For the text-containing cell, return its midpoint in [x, y] coordinate format. 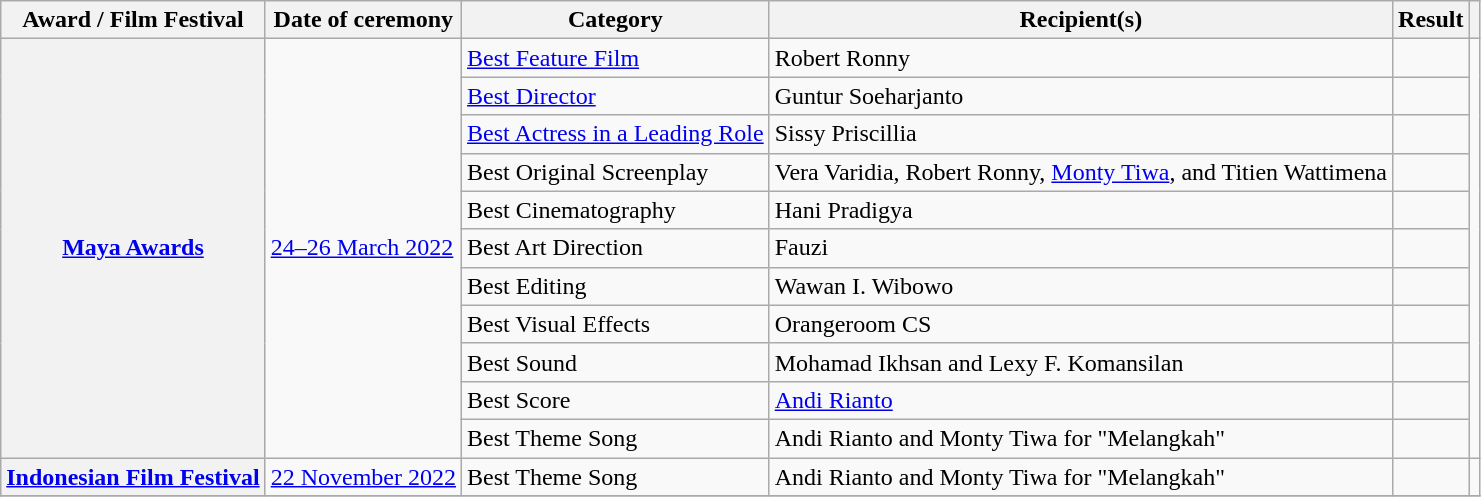
Hani Pradigya [1080, 210]
22 November 2022 [363, 477]
Wawan I. Wibowo [1080, 286]
Best Score [616, 400]
Result [1431, 20]
Guntur Soeharjanto [1080, 96]
Maya Awards [133, 248]
Best Director [616, 96]
Robert Ronny [1080, 58]
24–26 March 2022 [363, 248]
Indonesian Film Festival [133, 477]
Best Visual Effects [616, 324]
Mohamad Ikhsan and Lexy F. Komansilan [1080, 362]
Orangeroom CS [1080, 324]
Best Feature Film [616, 58]
Best Art Direction [616, 248]
Sissy Priscillia [1080, 134]
Best Sound [616, 362]
Vera Varidia, Robert Ronny, Monty Tiwa, and Titien Wattimena [1080, 172]
Best Cinematography [616, 210]
Award / Film Festival [133, 20]
Date of ceremony [363, 20]
Category [616, 20]
Best Original Screenplay [616, 172]
Fauzi [1080, 248]
Best Editing [616, 286]
Andi Rianto [1080, 400]
Recipient(s) [1080, 20]
Best Actress in a Leading Role [616, 134]
